Capture the cell that displays the provided text and extract its (x, y) central coordinate. 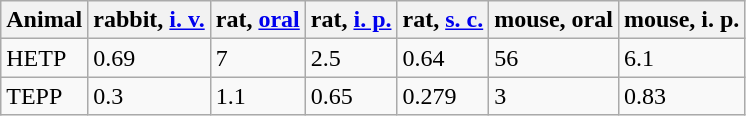
0.65 (351, 96)
rabbit, i. v. (149, 20)
0.279 (443, 96)
0.83 (681, 96)
mouse, i. p. (681, 20)
2.5 (351, 58)
rat, i. p. (351, 20)
0.3 (149, 96)
3 (554, 96)
rat, oral (258, 20)
HETP (44, 58)
Animal (44, 20)
7 (258, 58)
0.64 (443, 58)
rat, s. c. (443, 20)
0.69 (149, 58)
mouse, oral (554, 20)
TEPP (44, 96)
1.1 (258, 96)
6.1 (681, 58)
56 (554, 58)
